Extract the (x, y) coordinate from the center of the cell holding the provided text.  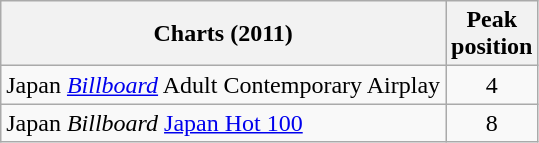
8 (492, 123)
Charts (2011) (224, 34)
Peakposition (492, 34)
Japan Billboard Japan Hot 100 (224, 123)
Japan Billboard Adult Contemporary Airplay (224, 85)
4 (492, 85)
